Return (x, y) of the center of cell containing provided text 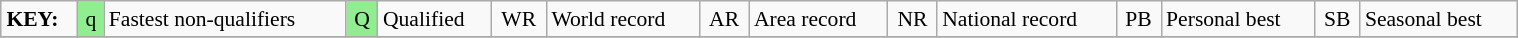
Area record (818, 19)
NR (912, 19)
World record (622, 19)
WR (518, 19)
q (91, 19)
National record (1026, 19)
Qualified (434, 19)
Personal best (1238, 19)
AR (724, 19)
Q (362, 19)
Fastest non-qualifiers (225, 19)
SB (1338, 19)
Seasonal best (1438, 19)
PB (1138, 19)
KEY: (40, 19)
